Output the [x, y] coordinate of the center of the cell containing the given text.  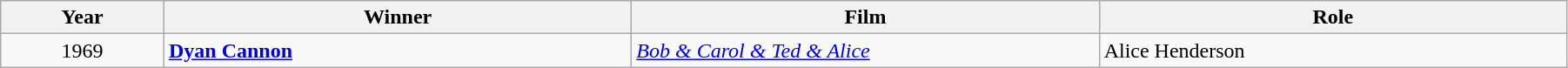
Alice Henderson [1333, 51]
1969 [83, 51]
Winner [397, 17]
Dyan Cannon [397, 51]
Year [83, 17]
Film [865, 17]
Bob & Carol & Ted & Alice [865, 51]
Role [1333, 17]
